From the cell containing the given text, extract its center point as (x, y) coordinate. 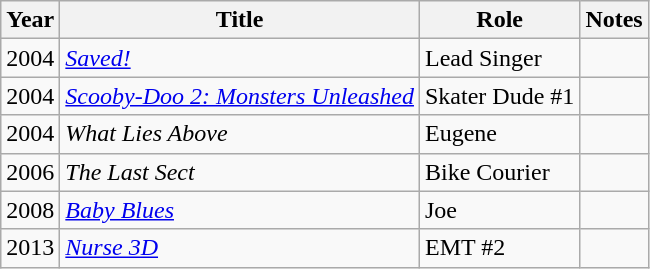
Bike Courier (499, 172)
2006 (30, 172)
Title (240, 20)
Saved! (240, 58)
Year (30, 20)
Baby Blues (240, 210)
Scooby-Doo 2: Monsters Unleashed (240, 96)
What Lies Above (240, 134)
Notes (614, 20)
Joe (499, 210)
Nurse 3D (240, 248)
Eugene (499, 134)
Role (499, 20)
EMT #2 (499, 248)
2008 (30, 210)
Lead Singer (499, 58)
The Last Sect (240, 172)
Skater Dude #1 (499, 96)
2013 (30, 248)
